Return (x, y) of the center of cell containing provided text 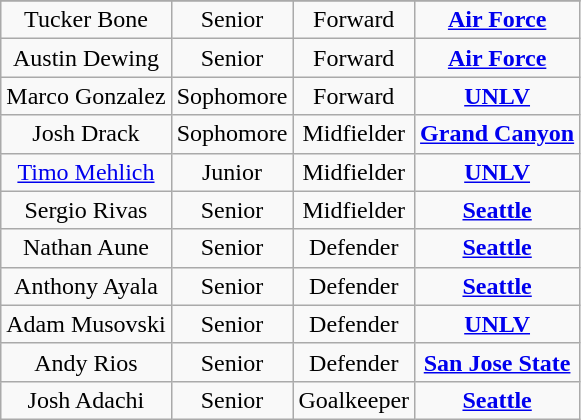
Marco Gonzalez (86, 96)
Josh Adachi (86, 400)
Timo Mehlich (86, 172)
Tucker Bone (86, 20)
Josh Drack (86, 134)
Andy Rios (86, 362)
Austin Dewing (86, 58)
Anthony Ayala (86, 286)
Nathan Aune (86, 248)
San Jose State (498, 362)
Junior (232, 172)
Grand Canyon (498, 134)
Goalkeeper (354, 400)
Sergio Rivas (86, 210)
Adam Musovski (86, 324)
